Extract the [X, Y] coordinate from the center of the cell holding the provided text.  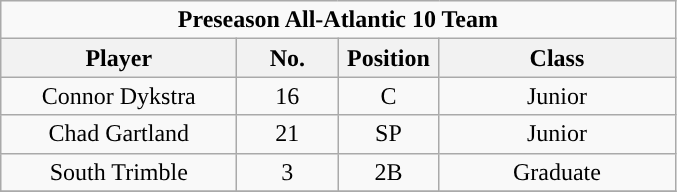
SP [388, 134]
Preseason All-Atlantic 10 Team [338, 20]
C [388, 96]
Position [388, 58]
16 [288, 96]
Class [557, 58]
Connor Dykstra [119, 96]
Player [119, 58]
2B [388, 172]
South Trimble [119, 172]
No. [288, 58]
Chad Gartland [119, 134]
Graduate [557, 172]
3 [288, 172]
21 [288, 134]
